Locate the cell with the specified text and output its (x, y) center coordinate. 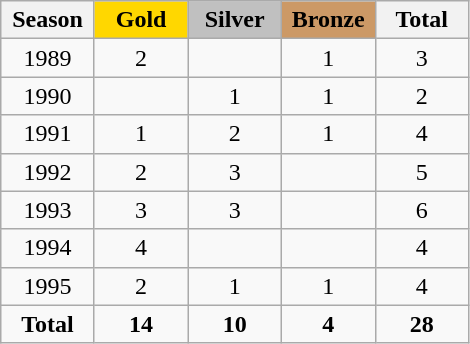
5 (422, 172)
Bronze (328, 20)
1994 (48, 248)
1993 (48, 210)
1995 (48, 286)
10 (235, 324)
1992 (48, 172)
1989 (48, 58)
Season (48, 20)
Silver (235, 20)
6 (422, 210)
14 (141, 324)
1991 (48, 134)
1990 (48, 96)
28 (422, 324)
Gold (141, 20)
